For the text-containing cell, return its midpoint in [X, Y] coordinate format. 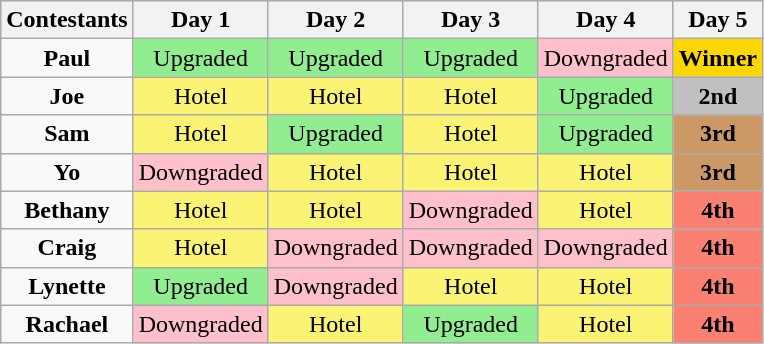
Lynette [67, 286]
Sam [67, 134]
Day 4 [606, 20]
Day 5 [718, 20]
2nd [718, 96]
Yo [67, 172]
Joe [67, 96]
Bethany [67, 210]
Craig [67, 248]
Day 3 [470, 20]
Rachael [67, 324]
Day 1 [200, 20]
Paul [67, 58]
Winner [718, 58]
Day 2 [336, 20]
Contestants [67, 20]
